Extract the [x, y] coordinate from the center of the cell holding the provided text.  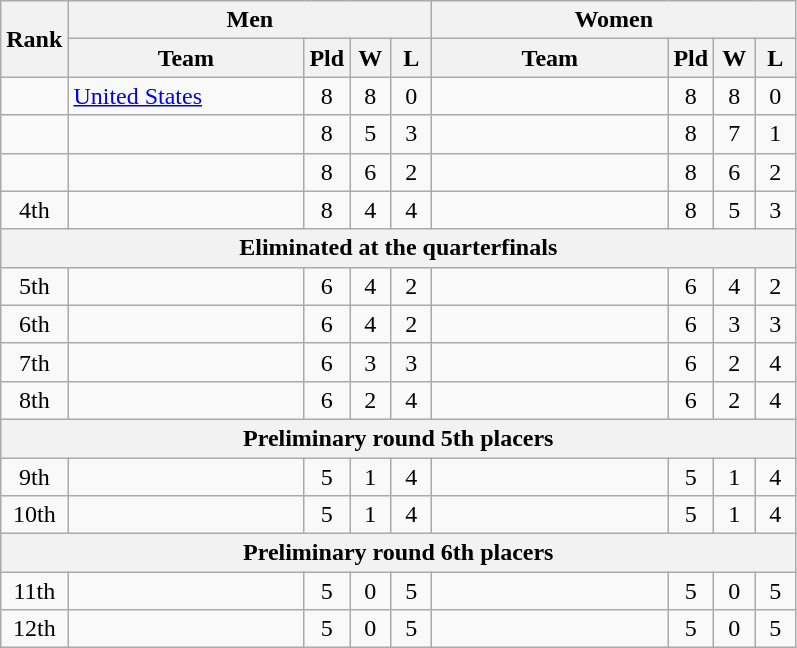
7th [34, 362]
United States [186, 96]
Preliminary round 6th placers [398, 553]
Rank [34, 39]
12th [34, 629]
4th [34, 210]
5th [34, 286]
Women [614, 20]
9th [34, 477]
10th [34, 515]
11th [34, 591]
7 [734, 134]
8th [34, 400]
Eliminated at the quarterfinals [398, 248]
6th [34, 324]
Men [250, 20]
Preliminary round 5th placers [398, 438]
